Locate the cell with the specified text and output its (x, y) center coordinate. 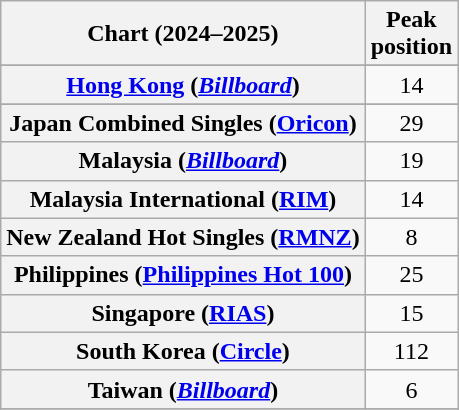
Malaysia International (RIM) (183, 199)
Taiwan (Billboard) (183, 389)
Hong Kong (Billboard) (183, 85)
Singapore (RIAS) (183, 313)
29 (411, 123)
15 (411, 313)
Japan Combined Singles (Oricon) (183, 123)
Peakposition (411, 34)
112 (411, 351)
Malaysia (Billboard) (183, 161)
19 (411, 161)
New Zealand Hot Singles (RMNZ) (183, 237)
6 (411, 389)
25 (411, 275)
Philippines (Philippines Hot 100) (183, 275)
Chart (2024–2025) (183, 34)
8 (411, 237)
South Korea (Circle) (183, 351)
